Return (x, y) of the center of cell containing provided text 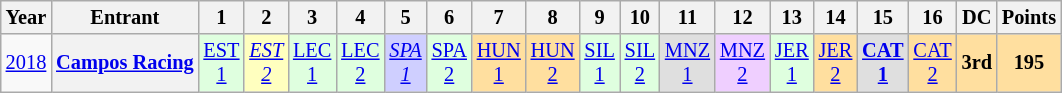
MNZ2 (742, 63)
12 (742, 17)
16 (932, 17)
13 (792, 17)
2018 (26, 63)
CAT1 (882, 63)
HUN2 (553, 63)
195 (1029, 63)
EST2 (266, 63)
CAT2 (932, 63)
LEC2 (360, 63)
10 (640, 17)
SIL2 (640, 63)
DC (977, 17)
JER2 (836, 63)
EST1 (221, 63)
JER1 (792, 63)
8 (553, 17)
Entrant (124, 17)
LEC1 (312, 63)
7 (499, 17)
3rd (977, 63)
2 (266, 17)
4 (360, 17)
SPA2 (450, 63)
HUN1 (499, 63)
SIL1 (599, 63)
14 (836, 17)
Campos Racing (124, 63)
3 (312, 17)
9 (599, 17)
6 (450, 17)
Year (26, 17)
SPA1 (405, 63)
1 (221, 17)
5 (405, 17)
11 (688, 17)
Points (1029, 17)
MNZ1 (688, 63)
15 (882, 17)
